Identify which cell holds the provided text, then report its (X, Y) central coordinate. 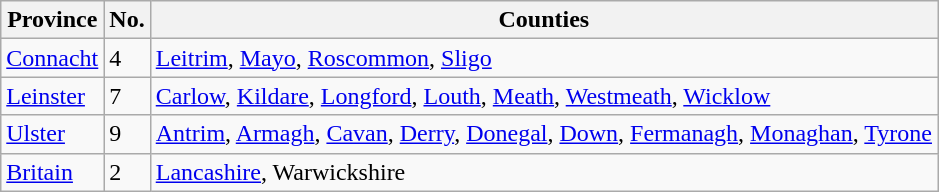
Carlow, Kildare, Longford, Louth, Meath, Westmeath, Wicklow (544, 96)
Lancashire, Warwickshire (544, 172)
Leinster (52, 96)
Leitrim, Mayo, Roscommon, Sligo (544, 58)
9 (127, 134)
2 (127, 172)
Province (52, 20)
7 (127, 96)
No. (127, 20)
4 (127, 58)
Ulster (52, 134)
Antrim, Armagh, Cavan, Derry, Donegal, Down, Fermanagh, Monaghan, Tyrone (544, 134)
Counties (544, 20)
Connacht (52, 58)
Britain (52, 172)
